Detect which cell encompasses the target text, then output its [x, y] center coordinate. 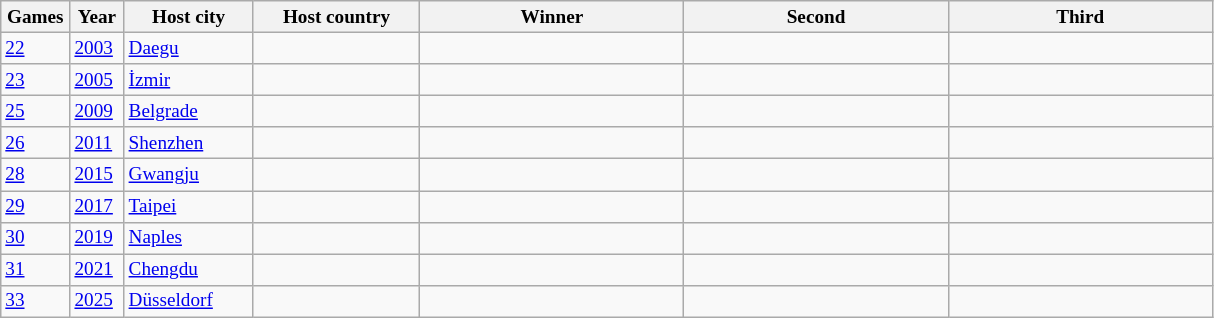
Winner [552, 17]
Belgrade [188, 111]
Gwangju [188, 175]
Host country [336, 17]
2003 [97, 48]
Taipei [188, 206]
Second [816, 17]
26 [36, 143]
Shenzhen [188, 143]
2019 [97, 238]
28 [36, 175]
33 [36, 301]
Games [36, 17]
31 [36, 270]
25 [36, 111]
2025 [97, 301]
İzmir [188, 80]
Düsseldorf [188, 301]
Chengdu [188, 270]
2021 [97, 270]
Host city [188, 17]
2009 [97, 111]
22 [36, 48]
Third [1080, 17]
Daegu [188, 48]
2005 [97, 80]
30 [36, 238]
2017 [97, 206]
Naples [188, 238]
2015 [97, 175]
29 [36, 206]
Year [97, 17]
23 [36, 80]
2011 [97, 143]
